Capture the cell that displays the provided text and extract its [x, y] central coordinate. 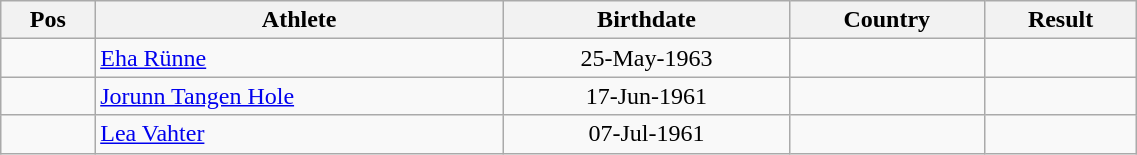
25-May-1963 [647, 58]
Athlete [300, 20]
Eha Rünne [300, 58]
Result [1060, 20]
Jorunn Tangen Hole [300, 96]
07-Jul-1961 [647, 134]
Pos [48, 20]
17-Jun-1961 [647, 96]
Lea Vahter [300, 134]
Birthdate [647, 20]
Country [886, 20]
